Return [x, y] of the center of cell containing provided text 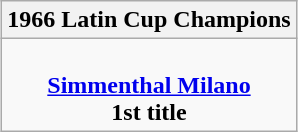
1966 Latin Cup Champions [149, 20]
Simmenthal Milano 1st title [149, 85]
